Locate the cell with the specified text and output its (x, y) center coordinate. 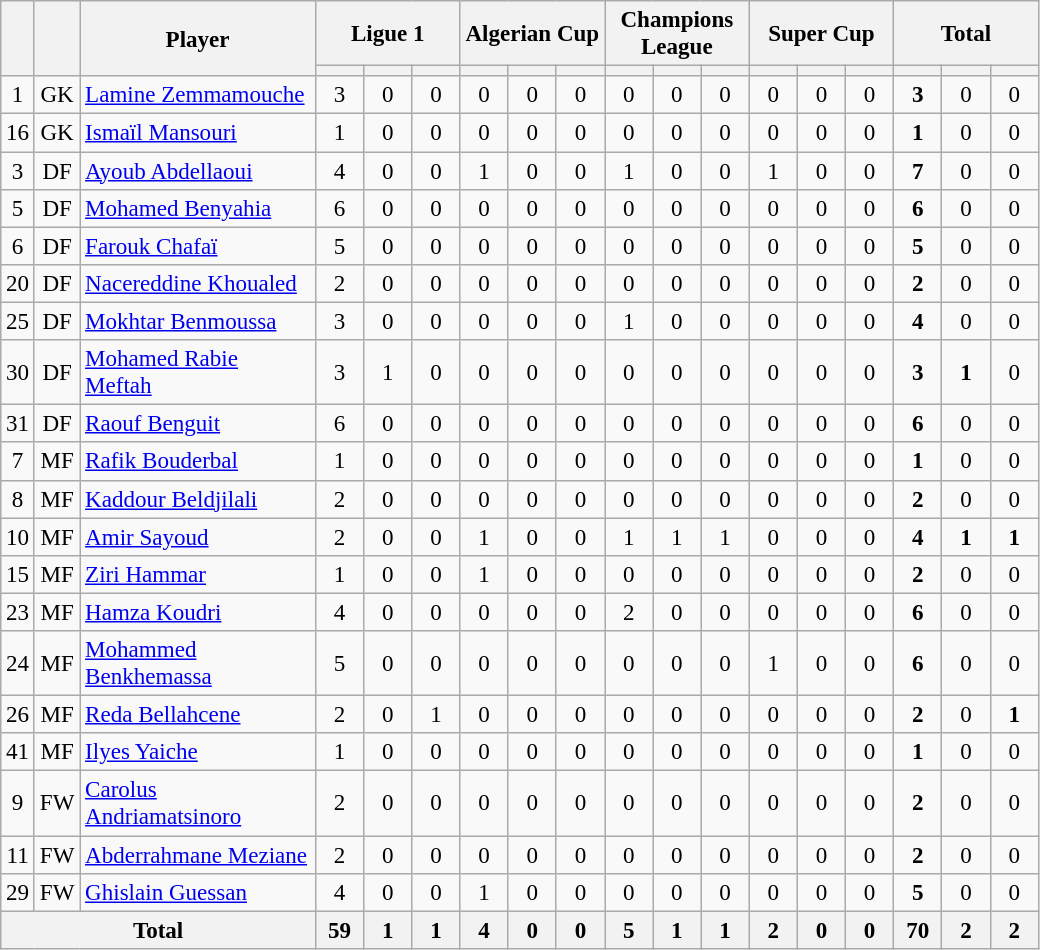
Ligue 1 (388, 34)
Abderrahmane Meziane (198, 855)
20 (18, 284)
Mokhtar Benmoussa (198, 322)
Reda Bellahcene (198, 715)
Ilyes Yaiche (198, 752)
Ziri Hammar (198, 575)
Farouk Chafaï (198, 246)
Amir Sayoud (198, 537)
Raouf Benguit (198, 424)
Ismaïl Mansouri (198, 133)
26 (18, 715)
Super Cup (822, 34)
59 (339, 930)
Carolus Andriamatsinoro (198, 804)
Ghislain Guessan (198, 893)
16 (18, 133)
Ayoub Abdellaoui (198, 171)
Mohamed Rabie Meftah (198, 372)
Rafik Bouderbal (198, 462)
70 (918, 930)
10 (18, 537)
25 (18, 322)
Champions League (678, 34)
Hamza Koudri (198, 612)
29 (18, 893)
9 (18, 804)
24 (18, 664)
8 (18, 499)
Nacereddine Khoualed (198, 284)
Algerian Cup (532, 34)
30 (18, 372)
11 (18, 855)
23 (18, 612)
Mohammed Benkhemassa (198, 664)
Mohamed Benyahia (198, 209)
15 (18, 575)
41 (18, 752)
31 (18, 424)
Lamine Zemmamouche (198, 95)
Player (198, 38)
Kaddour Beldjilali (198, 499)
